Capture the cell that displays the provided text and extract its [x, y] central coordinate. 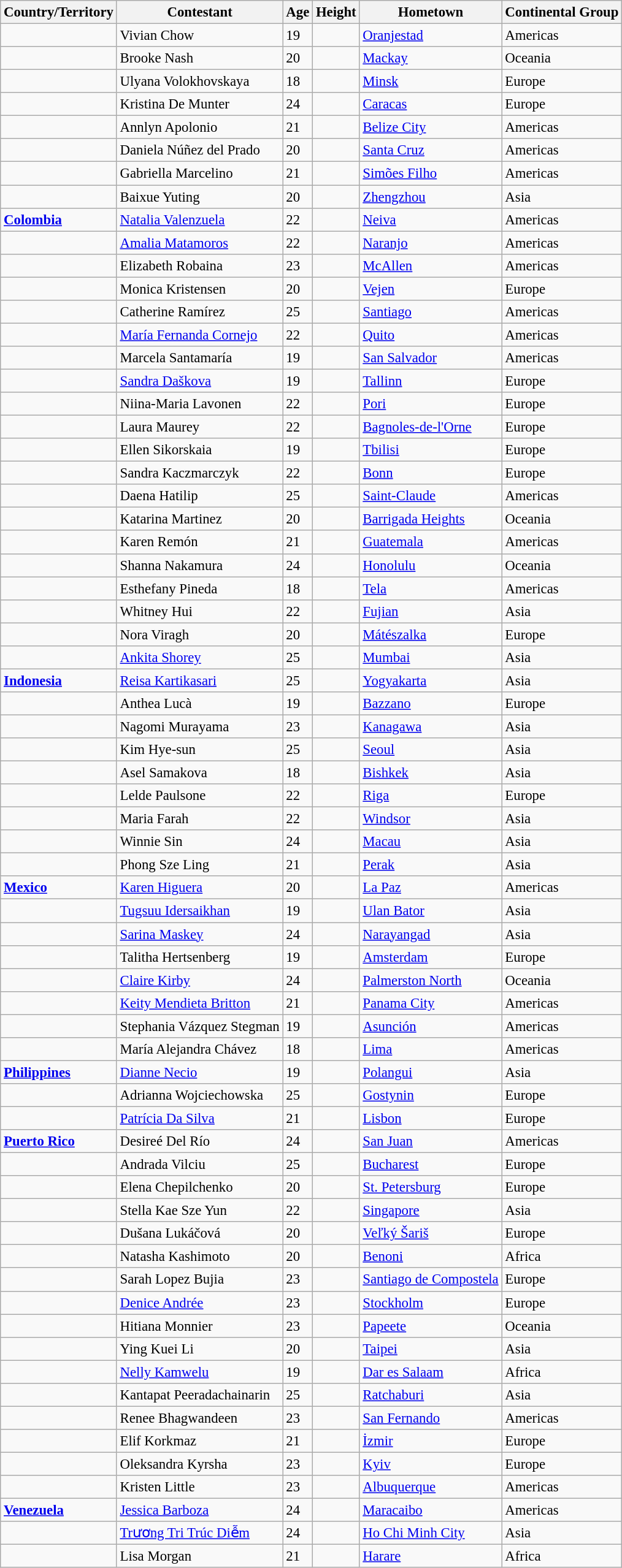
Whitney Hui [200, 611]
Palmerston North [431, 980]
Maria Farah [200, 819]
Oranjestad [431, 36]
Veľký Šariš [431, 1233]
Santiago de Compostela [431, 1280]
Zhengzhou [431, 197]
Windsor [431, 819]
Bazzano [431, 704]
Kim Hye-sun [200, 750]
Honolulu [431, 565]
Indonesia [59, 680]
Ulan Bator [431, 911]
Simões Filho [431, 173]
Tugsuu Idersaikhan [200, 911]
Asel Samakova [200, 773]
Colombia [59, 219]
Karen Remón [200, 542]
Renee Bhagwandeen [200, 1418]
Reisa Kartikasari [200, 680]
María Fernanda Cornejo [200, 335]
Bagnoles-de-l'Orne [431, 427]
Harare [431, 1556]
Kyiv [431, 1464]
Taipei [431, 1349]
Annlyn Apolonio [200, 127]
St. Petersburg [431, 1187]
Sandra Daškova [200, 381]
Talitha Hertsenberg [200, 957]
Shanna Nakamura [200, 565]
Patrícia Da Silva [200, 1118]
Minsk [431, 82]
Albuquerque [431, 1487]
Age [298, 12]
Monica Kristensen [200, 289]
Nelly Kamwelu [200, 1372]
Gabriella Marcelino [200, 173]
Singapore [431, 1211]
Niina-Maria Lavonen [200, 404]
Kristina De Munter [200, 104]
Maracaibo [431, 1510]
Esthefany Pineda [200, 588]
Ulyana Volokhovskaya [200, 82]
Santiago [431, 312]
Denice Andrée [200, 1303]
Andrada Vilciu [200, 1165]
Tbilisi [431, 450]
Kristen Little [200, 1487]
Ying Kuei Li [200, 1349]
Phong Sze Ling [200, 865]
Kantapat Peeradachainarin [200, 1395]
Ho Chi Minh City [431, 1533]
Elif Korkmaz [200, 1441]
Trương Tri Trúc Diễm [200, 1533]
Ankita Shorey [200, 658]
Laura Maurey [200, 427]
Asunción [431, 1026]
Karen Higuera [200, 888]
San Salvador [431, 358]
Polangui [431, 1072]
Stockholm [431, 1303]
Baixue Yuting [200, 197]
Riga [431, 796]
Adrianna Wojciechowska [200, 1095]
Panama City [431, 1003]
Lisbon [431, 1118]
Puerto Rico [59, 1141]
Vivian Chow [200, 36]
Ratchaburi [431, 1395]
Keity Mendieta Britton [200, 1003]
Lelde Paulsone [200, 796]
Caracas [431, 104]
İzmir [431, 1441]
Elizabeth Robaina [200, 265]
Nagomi Murayama [200, 726]
Marcela Santamaría [200, 358]
Katarina Martinez [200, 519]
Oleksandra Kyrsha [200, 1464]
Santa Cruz [431, 150]
Perak [431, 865]
Country/Territory [59, 12]
Barrigada Heights [431, 519]
Narayangad [431, 934]
Desireé Del Río [200, 1141]
Lisa Morgan [200, 1556]
Dianne Necio [200, 1072]
Lima [431, 1049]
Daena Hatilip [200, 496]
Daniela Núñez del Prado [200, 150]
San Juan [431, 1141]
La Paz [431, 888]
Stella Kae Sze Yun [200, 1211]
Amalia Matamoros [200, 243]
Hometown [431, 12]
Belize City [431, 127]
María Alejandra Chávez [200, 1049]
Yogyakarta [431, 680]
Gostynin [431, 1095]
Contestant [200, 12]
Nora Viragh [200, 634]
Macau [431, 842]
Mexico [59, 888]
Ellen Sikorskaia [200, 450]
Anthea Lucà [200, 704]
Guatemala [431, 542]
Neiva [431, 219]
Height [336, 12]
Sarina Maskey [200, 934]
Hitiana Monnier [200, 1326]
Sandra Kaczmarczyk [200, 473]
Elena Chepilchenko [200, 1187]
Quito [431, 335]
Saint-Claude [431, 496]
Dar es Salaam [431, 1372]
Naranjo [431, 243]
Fujian [431, 611]
Amsterdam [431, 957]
Venezuela [59, 1510]
Natasha Kashimoto [200, 1257]
Pori [431, 404]
Sarah Lopez Bujia [200, 1280]
Dušana Lukáčová [200, 1233]
Brooke Nash [200, 58]
Tallinn [431, 381]
Seoul [431, 750]
Natalia Valenzuela [200, 219]
Kanagawa [431, 726]
Mumbai [431, 658]
Winnie Sin [200, 842]
Mátészalka [431, 634]
Jessica Barboza [200, 1510]
Continental Group [562, 12]
Papeete [431, 1326]
Bucharest [431, 1165]
San Fernando [431, 1418]
Stephania Vázquez Stegman [200, 1026]
Mackay [431, 58]
McAllen [431, 265]
Tela [431, 588]
Vejen [431, 289]
Bonn [431, 473]
Philippines [59, 1072]
Benoni [431, 1257]
Catherine Ramírez [200, 312]
Claire Kirby [200, 980]
Bishkek [431, 773]
